For the text-containing cell, return its midpoint in (X, Y) coordinate format. 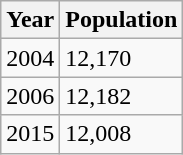
2015 (30, 134)
2004 (30, 58)
12,170 (122, 58)
Year (30, 20)
12,182 (122, 96)
Population (122, 20)
2006 (30, 96)
12,008 (122, 134)
